Search for the cell housing the specified text and yield its [X, Y] center coordinate. 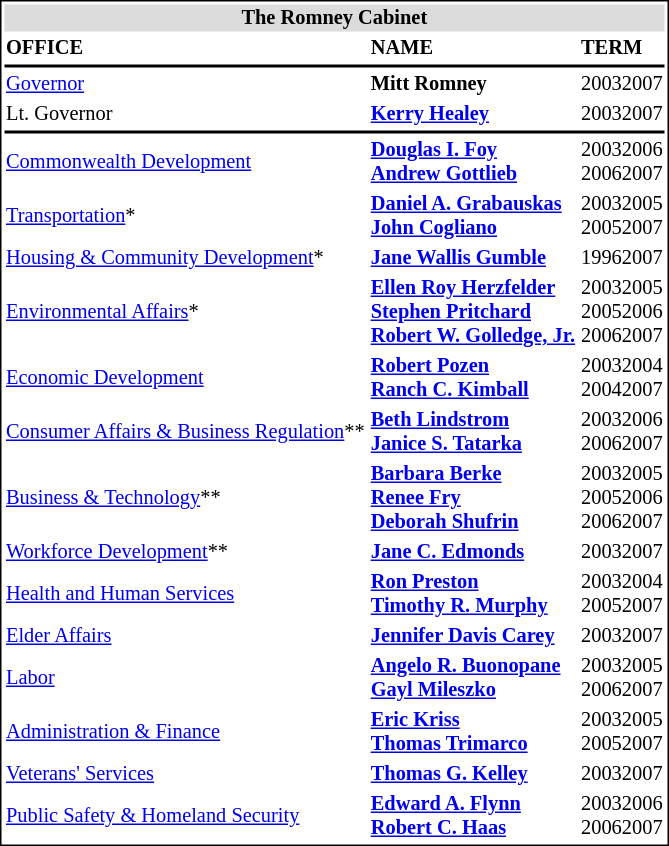
Business & Technology** [185, 498]
Ellen Roy HerzfelderStephen PritchardRobert W. Golledge, Jr. [472, 312]
Edward A. FlynnRobert C. Haas [472, 816]
Beth LindstromJanice S. Tatarka [472, 432]
Elder Affairs [185, 636]
Environmental Affairs* [185, 312]
NAME [472, 48]
Douglas I. FoyAndrew Gottlieb [472, 162]
2003200520062007 [622, 678]
Mitt Romney [472, 84]
19962007 [622, 258]
Governor [185, 84]
2003200420042007 [622, 378]
Lt. Governor [185, 114]
2003200420052007 [622, 594]
Consumer Affairs & Business Regulation** [185, 432]
Veterans' Services [185, 774]
Eric KrissThomas Trimarco [472, 732]
Daniel A. GrabauskasJohn Cogliano [472, 216]
Administration & Finance [185, 732]
Jennifer Davis Carey [472, 636]
Ron PrestonTimothy R. Murphy [472, 594]
Transportation* [185, 216]
Economic Development [185, 378]
Jane C. Edmonds [472, 552]
Commonwealth Development [185, 162]
Angelo R. BuonopaneGayl Mileszko [472, 678]
Kerry Healey [472, 114]
Housing & Community Development* [185, 258]
Labor [185, 678]
Thomas G. Kelley [472, 774]
TERM [622, 48]
Jane Wallis Gumble [472, 258]
Public Safety & Homeland Security [185, 816]
Workforce Development** [185, 552]
Barbara BerkeRenee FryDeborah Shufrin [472, 498]
OFFICE [185, 48]
The Romney Cabinet [334, 18]
Robert PozenRanch C. Kimball [472, 378]
Health and Human Services [185, 594]
